Find where the given text appears and provide that cell's center as (X, Y) coordinate. 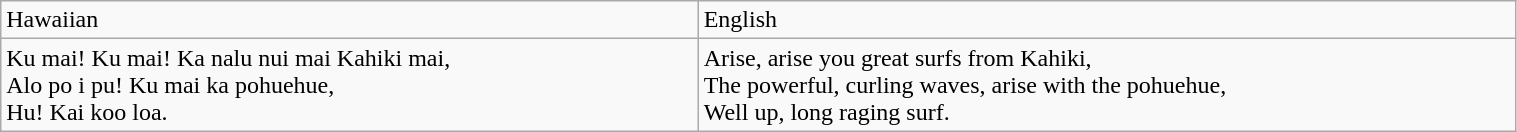
Ku mai! Ku mai! Ka nalu nui mai Kahiki mai,Alo po i pu! Ku mai ka pohuehue,Hu! Kai koo loa. (350, 85)
Hawaiian (350, 20)
Arise, arise you great surfs from Kahiki,The powerful, curling waves, arise with the pohuehue, Well up, long raging surf. (1107, 85)
English (1107, 20)
